Detect which cell encompasses the target text, then output its (x, y) center coordinate. 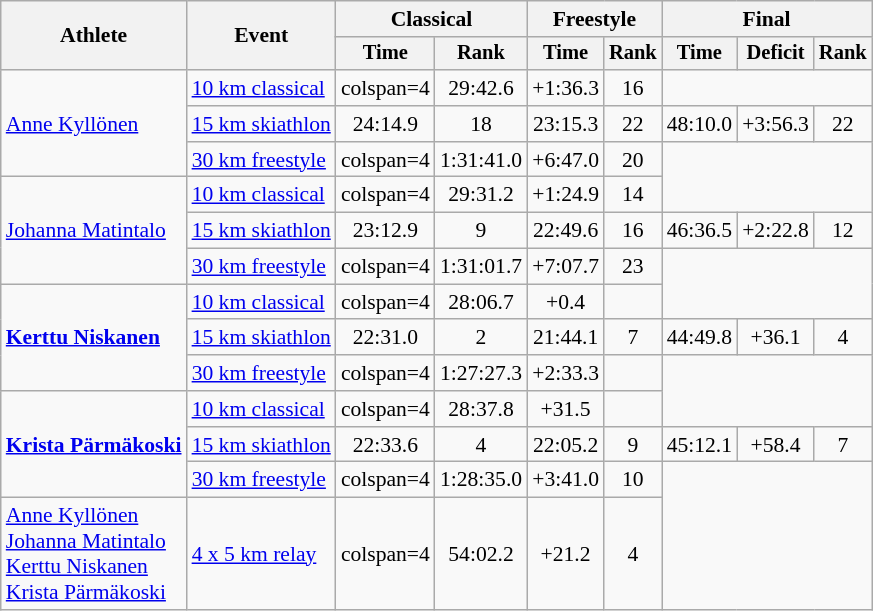
22:49.6 (566, 231)
+2:33.3 (566, 373)
Anne Kyllönen (94, 124)
Anne KyllönenJohanna MatintaloKerttu NiskanenKrista Pärmäkoski (94, 554)
21:44.1 (566, 338)
12 (843, 231)
2 (481, 338)
18 (481, 124)
Deficit (776, 54)
22:31.0 (386, 338)
Athlete (94, 36)
Johanna Matintalo (94, 230)
+3:41.0 (566, 480)
+36.1 (776, 338)
29:31.2 (481, 195)
1:31:41.0 (481, 160)
54:02.2 (481, 554)
46:36.5 (700, 231)
23 (633, 267)
20 (633, 160)
+3:56.3 (776, 124)
1:27:27.3 (481, 373)
+6:47.0 (566, 160)
23:15.3 (566, 124)
Final (767, 19)
Krista Pärmäkoski (94, 444)
+1:36.3 (566, 88)
+1:24.9 (566, 195)
44:49.8 (700, 338)
14 (633, 195)
+2:22.8 (776, 231)
+21.2 (566, 554)
10 (633, 480)
+7:07.7 (566, 267)
48:10.0 (700, 124)
23:12.9 (386, 231)
Event (262, 36)
+31.5 (566, 409)
1:28:35.0 (481, 480)
24:14.9 (386, 124)
Kerttu Niskanen (94, 338)
1:31:01.7 (481, 267)
28:37.8 (481, 409)
Classical (432, 19)
28:06.7 (481, 302)
+58.4 (776, 445)
45:12.1 (700, 445)
22:05.2 (566, 445)
+0.4 (566, 302)
4 x 5 km relay (262, 554)
Freestyle (594, 19)
22:33.6 (386, 445)
29:42.6 (481, 88)
